From the cell containing the given text, extract its center point as [X, Y] coordinate. 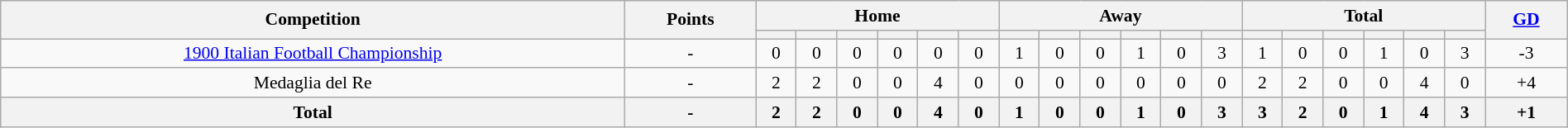
Medaglia del Re [313, 83]
+1 [1527, 112]
+4 [1527, 83]
GD [1527, 20]
Competition [313, 20]
Away [1121, 16]
Home [877, 16]
1900 Italian Football Championship [313, 53]
Points [691, 20]
-3 [1527, 53]
